Search for the cell housing the specified text and yield its (X, Y) center coordinate. 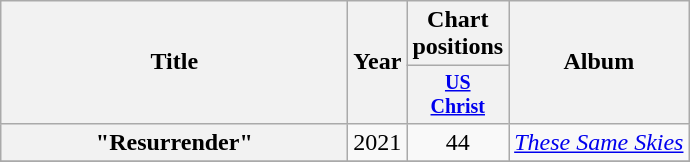
Album (599, 62)
2021 (378, 142)
USChrist (458, 94)
Chart positions (458, 34)
44 (458, 142)
Year (378, 62)
Title (174, 62)
These Same Skies (599, 142)
"Resurrender" (174, 142)
